Output the [X, Y] coordinate of the center of the cell containing the given text.  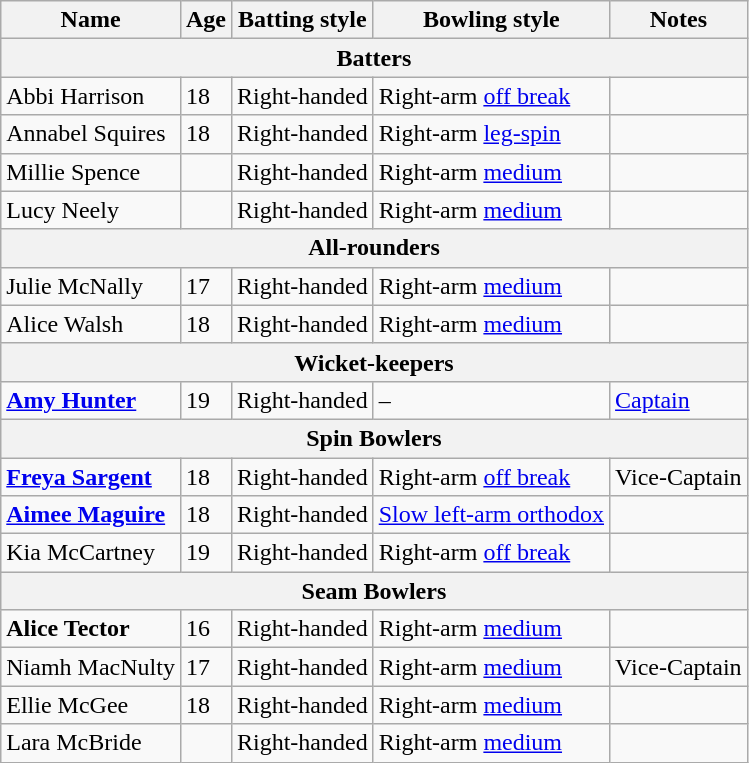
– [491, 400]
Abbi Harrison [91, 96]
16 [206, 629]
Annabel Squires [91, 134]
All-rounders [374, 248]
Wicket-keepers [374, 362]
Amy Hunter [91, 400]
Lara McBride [91, 743]
Batting style [302, 20]
Aimee Maguire [91, 515]
Bowling style [491, 20]
Freya Sargent [91, 477]
Julie McNally [91, 286]
Right-arm leg-spin [491, 134]
Alice Tector [91, 629]
Captain [679, 400]
Notes [679, 20]
Alice Walsh [91, 324]
Age [206, 20]
Batters [374, 58]
Name [91, 20]
Seam Bowlers [374, 591]
Slow left-arm orthodox [491, 515]
Ellie McGee [91, 705]
Spin Bowlers [374, 438]
Niamh MacNulty [91, 667]
Millie Spence [91, 172]
Lucy Neely [91, 210]
Kia McCartney [91, 553]
